Provide the [X, Y] coordinate of the cell's center where the given text is located.  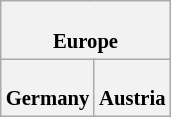
Europe [86, 29]
Germany [48, 87]
Austria [132, 87]
